Determine the (X, Y) coordinate at the center of the cell enclosing the given text.  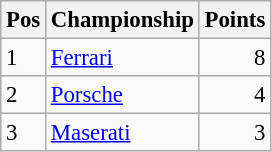
Porsche (123, 95)
4 (234, 95)
1 (24, 58)
Points (234, 20)
2 (24, 95)
Pos (24, 20)
8 (234, 58)
Ferrari (123, 58)
Championship (123, 20)
Maserati (123, 133)
